Search for the cell housing the specified text and yield its [x, y] center coordinate. 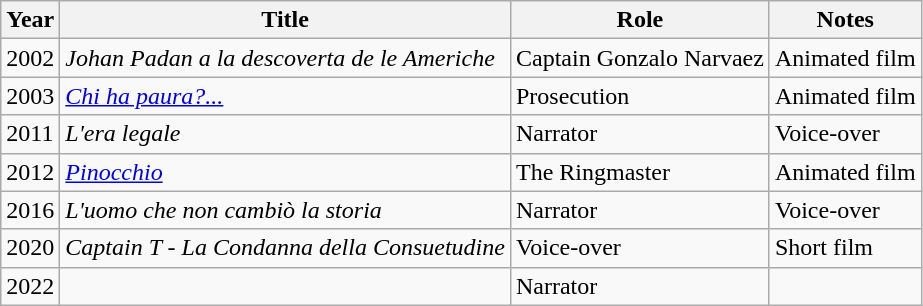
Title [286, 20]
Notes [845, 20]
The Ringmaster [640, 172]
L'era legale [286, 134]
Year [30, 20]
Pinocchio [286, 172]
2002 [30, 58]
L'uomo che non cambiò la storia [286, 210]
2011 [30, 134]
2003 [30, 96]
Johan Padan a la descoverta de le Americhe [286, 58]
2022 [30, 286]
Short film [845, 248]
2020 [30, 248]
2012 [30, 172]
Prosecution [640, 96]
Role [640, 20]
Captain Gonzalo Narvaez [640, 58]
2016 [30, 210]
Chi ha paura?... [286, 96]
Captain T - La Condanna della Consuetudine [286, 248]
